From the cell containing the given text, extract its center point as [x, y] coordinate. 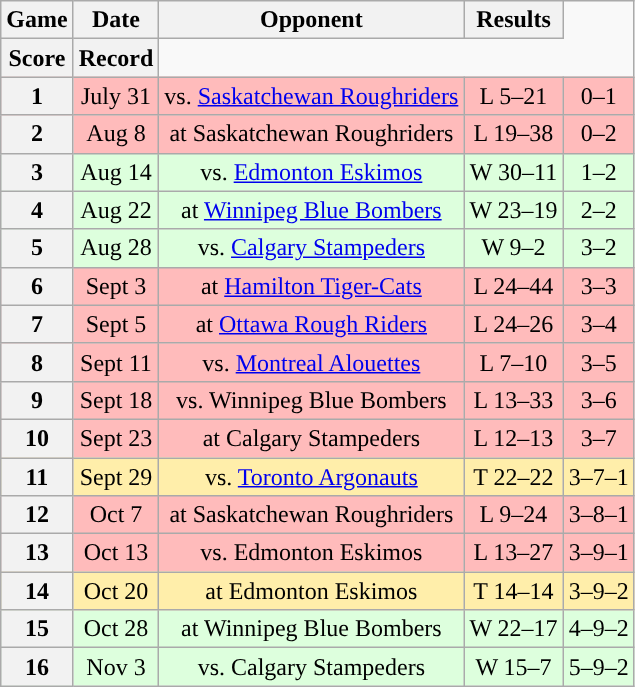
vs. Saskatchewan Roughriders [312, 96]
at Hamilton Tiger-Cats [312, 286]
Record [116, 58]
14 [37, 591]
4 [37, 210]
3–7–1 [598, 477]
5–9–2 [598, 667]
3–9–1 [598, 553]
L 19–38 [514, 134]
2–2 [598, 210]
L 13–33 [514, 400]
W 30–11 [514, 172]
T 22–22 [514, 477]
W 15–7 [514, 667]
6 [37, 286]
13 [37, 553]
Sept 23 [116, 438]
at Calgary Stampeders [312, 438]
L 12–13 [514, 438]
Sept 11 [116, 362]
3–4 [598, 324]
0–1 [598, 96]
10 [37, 438]
1–2 [598, 172]
Oct 28 [116, 629]
7 [37, 324]
Aug 8 [116, 134]
Opponent [312, 20]
3–2 [598, 248]
L 24–26 [514, 324]
3 [37, 172]
W 23–19 [514, 210]
Oct 7 [116, 515]
0–2 [598, 134]
vs. Toronto Argonauts [312, 477]
Game [37, 20]
W 22–17 [514, 629]
Oct 20 [116, 591]
L 9–24 [514, 515]
L 24–44 [514, 286]
Sept 18 [116, 400]
3–3 [598, 286]
at Ottawa Rough Riders [312, 324]
Aug 28 [116, 248]
Sept 5 [116, 324]
9 [37, 400]
3–6 [598, 400]
4–9–2 [598, 629]
3–8–1 [598, 515]
2 [37, 134]
16 [37, 667]
5 [37, 248]
3–9–2 [598, 591]
3–7 [598, 438]
W 9–2 [514, 248]
Score [37, 58]
L 5–21 [514, 96]
Oct 13 [116, 553]
at Edmonton Eskimos [312, 591]
3–5 [598, 362]
1 [37, 96]
Sept 3 [116, 286]
vs. Winnipeg Blue Bombers [312, 400]
L 7–10 [514, 362]
July 31 [116, 96]
Nov 3 [116, 667]
vs. Montreal Alouettes [312, 362]
11 [37, 477]
8 [37, 362]
Results [514, 20]
Date [116, 20]
T 14–14 [514, 591]
Aug 14 [116, 172]
Sept 29 [116, 477]
Aug 22 [116, 210]
15 [37, 629]
12 [37, 515]
L 13–27 [514, 553]
